Return the [x, y] coordinate for the center point of the cell that contains the specified text.  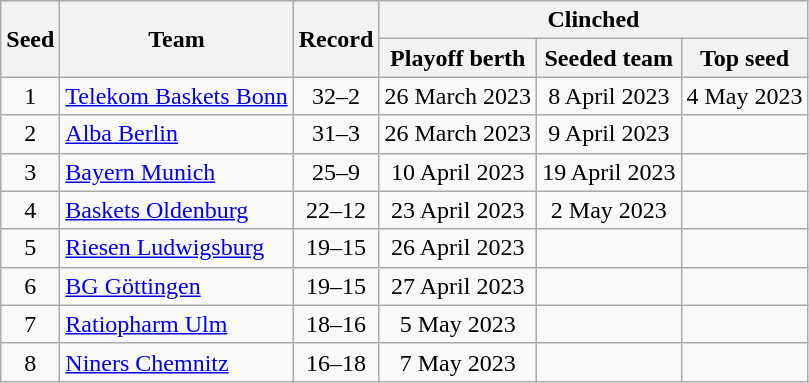
26 April 2023 [458, 248]
8 [30, 362]
19 April 2023 [609, 172]
31–3 [336, 134]
Clinched [594, 20]
5 [30, 248]
Alba Berlin [176, 134]
32–2 [336, 96]
Ratiopharm Ulm [176, 324]
Baskets Oldenburg [176, 210]
4 [30, 210]
8 April 2023 [609, 96]
18–16 [336, 324]
Record [336, 39]
3 [30, 172]
Seeded team [609, 58]
2 [30, 134]
Bayern Munich [176, 172]
9 April 2023 [609, 134]
Playoff berth [458, 58]
22–12 [336, 210]
7 May 2023 [458, 362]
10 April 2023 [458, 172]
25–9 [336, 172]
6 [30, 286]
2 May 2023 [609, 210]
Telekom Baskets Bonn [176, 96]
16–18 [336, 362]
Seed [30, 39]
BG Göttingen [176, 286]
Riesen Ludwigsburg [176, 248]
4 May 2023 [744, 96]
Niners Chemnitz [176, 362]
5 May 2023 [458, 324]
Team [176, 39]
Top seed [744, 58]
23 April 2023 [458, 210]
7 [30, 324]
27 April 2023 [458, 286]
1 [30, 96]
